Provide the [x, y] coordinate of the cell's center where the given text is located.  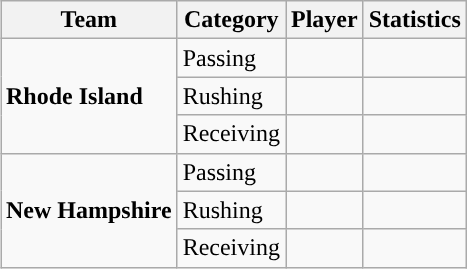
New Hampshire [88, 210]
Player [325, 20]
Rhode Island [88, 96]
Category [231, 20]
Statistics [414, 20]
Team [88, 20]
